Return [X, Y] of the center of cell containing provided text 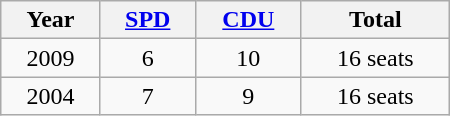
10 [248, 58]
9 [248, 96]
7 [148, 96]
2004 [50, 96]
Year [50, 20]
Total [375, 20]
CDU [248, 20]
2009 [50, 58]
6 [148, 58]
SPD [148, 20]
